Provide the (x, y) coordinate of the cell's center where the given text is located.  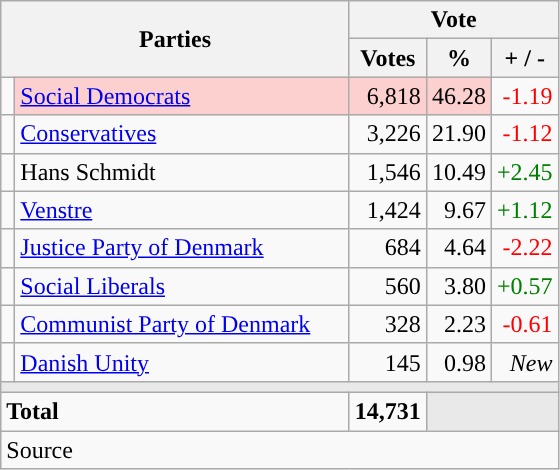
Communist Party of Denmark (182, 324)
% (458, 58)
Conservatives (182, 134)
Total (176, 411)
684 (388, 248)
Hans Schmidt (182, 172)
328 (388, 324)
2.23 (458, 324)
0.98 (458, 362)
14,731 (388, 411)
Parties (176, 39)
+0.57 (524, 286)
4.64 (458, 248)
560 (388, 286)
-1.19 (524, 96)
-2.22 (524, 248)
3,226 (388, 134)
+ / - (524, 58)
3.80 (458, 286)
+1.12 (524, 210)
21.90 (458, 134)
Danish Unity (182, 362)
Venstre (182, 210)
145 (388, 362)
Justice Party of Denmark (182, 248)
Social Liberals (182, 286)
Social Democrats (182, 96)
Votes (388, 58)
1,424 (388, 210)
-1.12 (524, 134)
6,818 (388, 96)
-0.61 (524, 324)
Vote (454, 20)
1,546 (388, 172)
Source (280, 449)
46.28 (458, 96)
New (524, 362)
9.67 (458, 210)
10.49 (458, 172)
+2.45 (524, 172)
